Find where the given text appears and provide that cell's center as (x, y) coordinate. 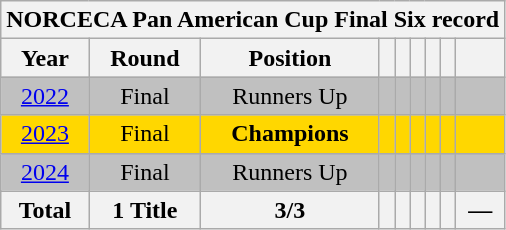
3/3 (290, 210)
NORCECA Pan American Cup Final Six record (253, 20)
— (480, 210)
2023 (45, 134)
Round (145, 58)
Champions (290, 134)
Total (45, 210)
2024 (45, 172)
1 Title (145, 210)
Year (45, 58)
2022 (45, 96)
Position (290, 58)
